Capture the cell that displays the provided text and extract its (X, Y) central coordinate. 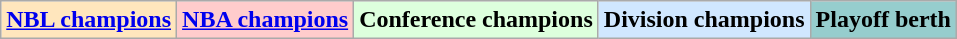
Conference champions (476, 20)
NBA champions (266, 20)
NBL champions (89, 20)
Playoff berth (883, 20)
Division champions (704, 20)
